Pinpoint the cell where the given text exists, returning its [x, y] midpoint coordinate. 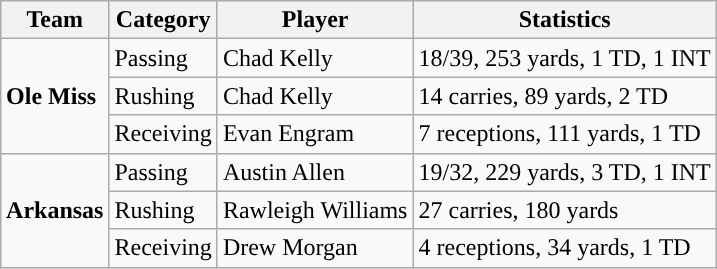
Austin Allen [315, 172]
Statistics [564, 20]
19/32, 229 yards, 3 TD, 1 INT [564, 172]
18/39, 253 yards, 1 TD, 1 INT [564, 58]
Rawleigh Williams [315, 210]
14 carries, 89 yards, 2 TD [564, 96]
Arkansas [55, 210]
Category [163, 20]
27 carries, 180 yards [564, 210]
4 receptions, 34 yards, 1 TD [564, 248]
7 receptions, 111 yards, 1 TD [564, 134]
Drew Morgan [315, 248]
Team [55, 20]
Evan Engram [315, 134]
Player [315, 20]
Ole Miss [55, 96]
